Identify which cell holds the provided text, then report its (x, y) central coordinate. 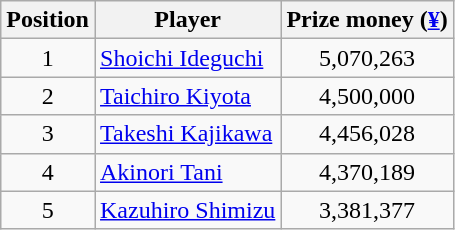
4,500,000 (367, 96)
4 (48, 172)
Taichiro Kiyota (187, 96)
4,456,028 (367, 134)
3,381,377 (367, 210)
5 (48, 210)
5,070,263 (367, 58)
2 (48, 96)
1 (48, 58)
Kazuhiro Shimizu (187, 210)
Position (48, 20)
Akinori Tani (187, 172)
3 (48, 134)
Prize money (¥) (367, 20)
Takeshi Kajikawa (187, 134)
Player (187, 20)
Shoichi Ideguchi (187, 58)
4,370,189 (367, 172)
